For the text-containing cell, return its midpoint in (X, Y) coordinate format. 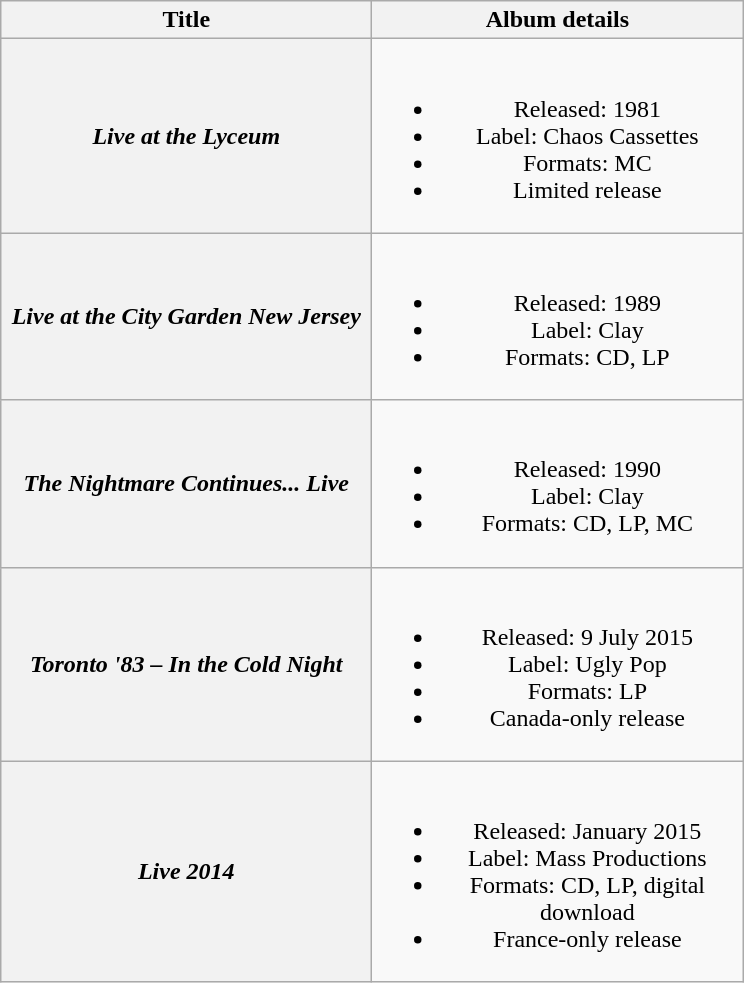
Live at the Lyceum (186, 136)
Released: 9 July 2015Label: Ugly PopFormats: LPCanada-only release (558, 664)
Released: 1990Label: ClayFormats: CD, LP, MC (558, 484)
Title (186, 20)
Album details (558, 20)
Released: 1989Label: ClayFormats: CD, LP (558, 316)
Live at the City Garden New Jersey (186, 316)
Released: January 2015Label: Mass ProductionsFormats: CD, LP, digital downloadFrance-only release (558, 872)
Live 2014 (186, 872)
The Nightmare Continues... Live (186, 484)
Toronto '83 – In the Cold Night (186, 664)
Released: 1981Label: Chaos CassettesFormats: MCLimited release (558, 136)
